Pinpoint the cell where the given text exists, returning its (x, y) midpoint coordinate. 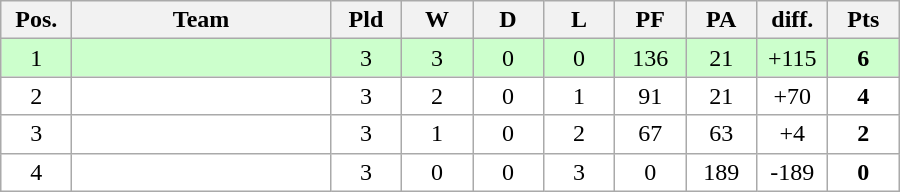
+115 (792, 58)
+70 (792, 96)
PF (650, 20)
Pos. (36, 20)
-189 (792, 172)
Team (202, 20)
91 (650, 96)
63 (722, 134)
Pld (366, 20)
+4 (792, 134)
189 (722, 172)
W (436, 20)
Pts (864, 20)
diff. (792, 20)
67 (650, 134)
136 (650, 58)
L (580, 20)
6 (864, 58)
D (508, 20)
PA (722, 20)
